Find where the given text appears and provide that cell's center as [x, y] coordinate. 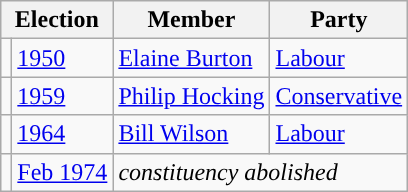
Conservative [339, 96]
1950 [62, 58]
Election [57, 20]
1959 [62, 96]
Feb 1974 [62, 172]
Bill Wilson [192, 134]
Party [339, 20]
Elaine Burton [192, 58]
Member [192, 20]
1964 [62, 134]
constituency abolished [260, 172]
Philip Hocking [192, 96]
